Scan for the cell matching the given text and deliver its [X, Y] coordinate at center. 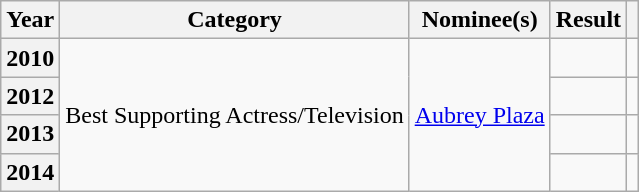
2013 [30, 134]
Best Supporting Actress/Television [234, 115]
2010 [30, 58]
Aubrey Plaza [480, 115]
2012 [30, 96]
2014 [30, 172]
Category [234, 20]
Year [30, 20]
Nominee(s) [480, 20]
Result [588, 20]
